Determine the (x, y) coordinate at the center of the cell enclosing the given text.  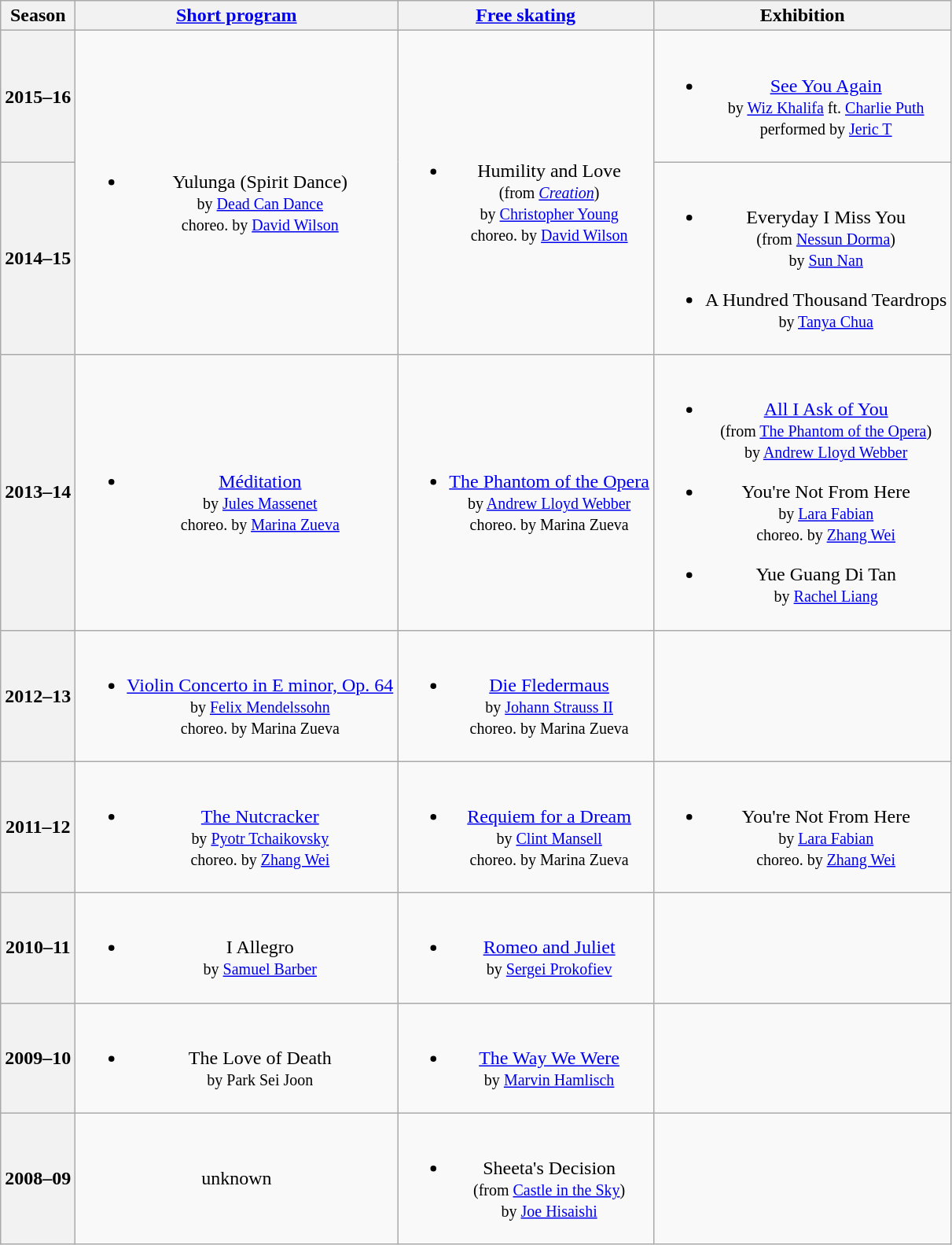
Yulunga (Spirit Dance) by Dead Can Dance choreo. by David Wilson (237, 193)
Sheeta's Decision (from Castle in the Sky) by Joe Hisaishi (526, 1178)
2010–11 (38, 948)
See You Again by Wiz Khalifa ft. Charlie Puth performed by Jeric T (802, 96)
Die Fledermaus by Johann Strauss II choreo. by Marina Zueva (526, 695)
Humility and Love (from Creation) by Christopher Young choreo. by David Wilson (526, 193)
Exhibition (802, 16)
Everyday I Miss You (from Nessun Dorma) by Sun NanA Hundred Thousand Teardrops by Tanya Chua (802, 258)
You're Not From Here by Lara Fabian choreo. by Zhang Wei (802, 827)
2009–10 (38, 1058)
Short program (237, 16)
Violin Concerto in E minor, Op. 64 by Felix Mendelssohn choreo. by Marina Zueva (237, 695)
I Allegro by Samuel Barber (237, 948)
2014–15 (38, 258)
The Love of Death by Park Sei Joon (237, 1058)
2008–09 (38, 1178)
Season (38, 16)
The Way We Were by Marvin Hamlisch (526, 1058)
The Nutcracker by Pyotr Tchaikovsky choreo. by Zhang Wei (237, 827)
Romeo and Juliet by Sergei Prokofiev (526, 948)
The Phantom of the Opera by Andrew Lloyd Webber choreo. by Marina Zueva (526, 492)
Méditation by Jules Massenet choreo. by Marina Zueva (237, 492)
2015–16 (38, 96)
2012–13 (38, 695)
Free skating (526, 16)
Requiem for a Dream by Clint Mansell choreo. by Marina Zueva (526, 827)
2013–14 (38, 492)
2011–12 (38, 827)
unknown (237, 1178)
